Find where the given text appears and provide that cell's center as (X, Y) coordinate. 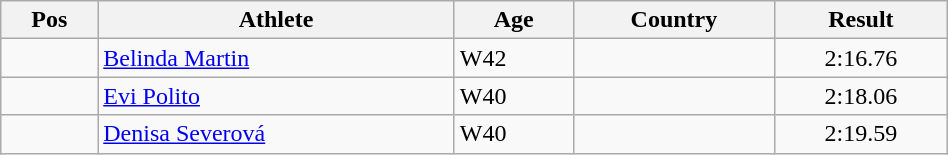
W42 (514, 58)
Evi Polito (276, 96)
Denisa Severová (276, 134)
2:16.76 (862, 58)
2:18.06 (862, 96)
Athlete (276, 20)
Pos (50, 20)
Belinda Martin (276, 58)
Age (514, 20)
Result (862, 20)
Country (674, 20)
2:19.59 (862, 134)
